Scan for the cell matching the given text and deliver its [x, y] coordinate at center. 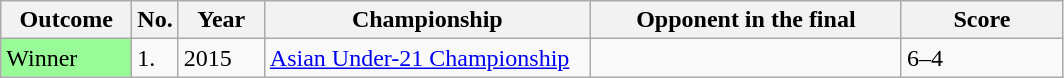
Opponent in the final [746, 20]
Year [221, 20]
Winner [66, 58]
Outcome [66, 20]
No. [155, 20]
2015 [221, 58]
6–4 [982, 58]
1. [155, 58]
Asian Under-21 Championship [427, 58]
Championship [427, 20]
Score [982, 20]
